From the cell containing the given text, extract its center point as (x, y) coordinate. 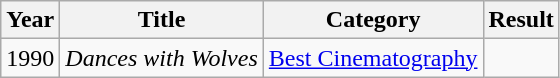
Result (521, 20)
Dances with Wolves (162, 58)
Title (162, 20)
Year (30, 20)
Best Cinematography (373, 58)
Category (373, 20)
1990 (30, 58)
